Determine the (X, Y) coordinate at the center of the cell enclosing the given text.  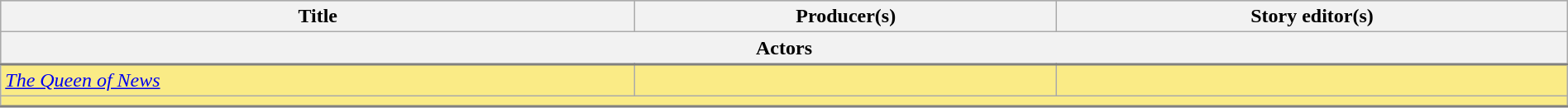
Actors (784, 48)
The Queen of News (318, 81)
Story editor(s) (1312, 16)
Producer(s) (846, 16)
Title (318, 16)
